Identify which cell holds the provided text, then report its [x, y] central coordinate. 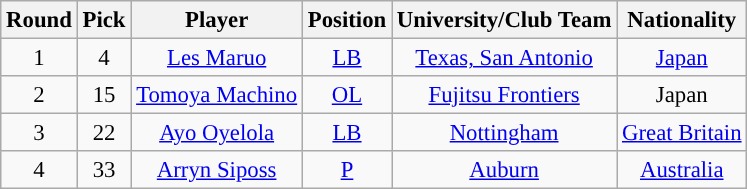
2 [39, 95]
22 [104, 133]
Great Britain [682, 133]
University/Club Team [504, 20]
Position [346, 20]
Les Maruo [217, 58]
Nottingham [504, 133]
Tomoya Machino [217, 95]
Player [217, 20]
Round [39, 20]
Auburn [504, 170]
Texas, San Antonio [504, 58]
P [346, 170]
Fujitsu Frontiers [504, 95]
Arryn Siposs [217, 170]
3 [39, 133]
OL [346, 95]
Ayo Oyelola [217, 133]
15 [104, 95]
Pick [104, 20]
Nationality [682, 20]
33 [104, 170]
1 [39, 58]
Australia [682, 170]
